From the cell containing the given text, extract its center point as [X, Y] coordinate. 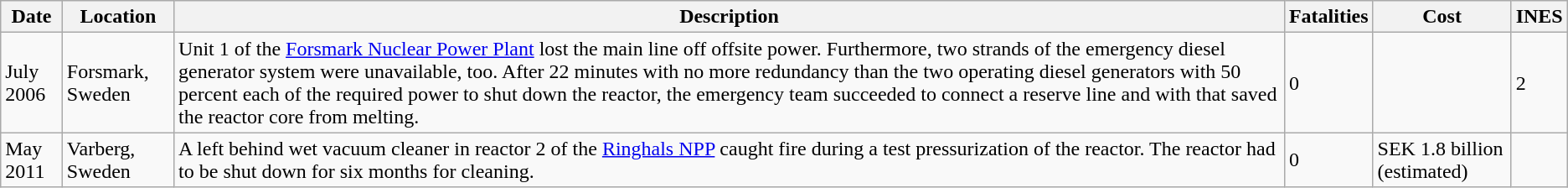
Forsmark, Sweden [117, 82]
2 [1540, 82]
Date [32, 17]
Description [730, 17]
Location [117, 17]
May 2011 [32, 159]
SEK 1.8 billion (estimated) [1442, 159]
INES [1540, 17]
Varberg, Sweden [117, 159]
July 2006 [32, 82]
Cost [1442, 17]
Fatalities [1328, 17]
